Return (X, Y) of the center of cell containing provided text 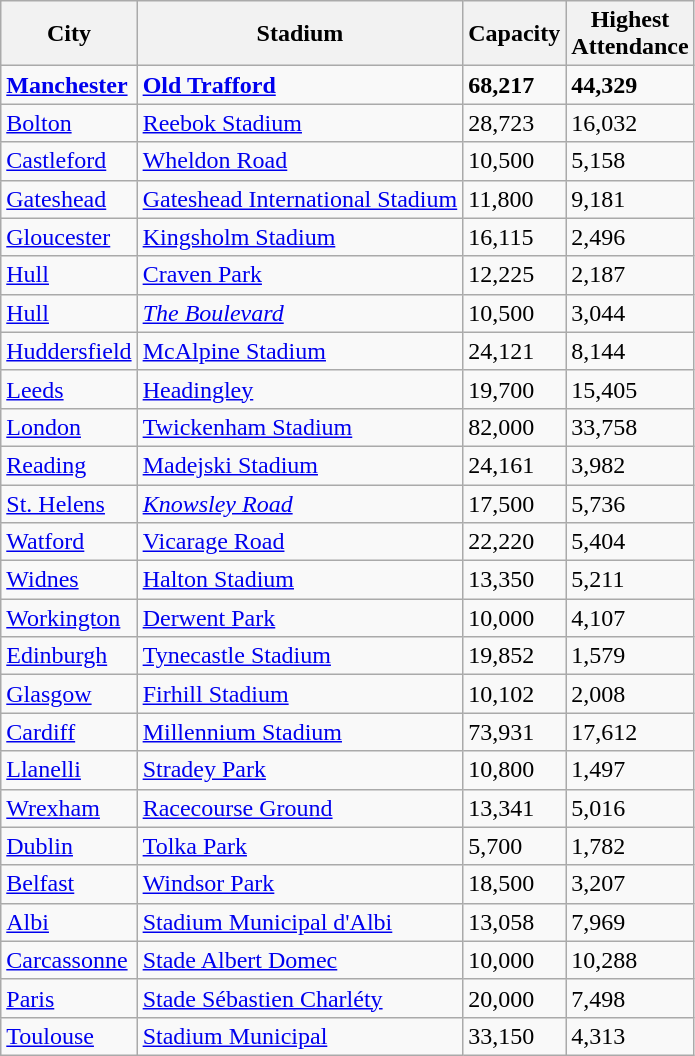
Gloucester (69, 237)
Widnes (69, 580)
1,782 (630, 846)
33,150 (514, 1036)
9,181 (630, 199)
10,800 (514, 770)
Glasgow (69, 694)
3,207 (630, 884)
5,736 (630, 503)
3,982 (630, 465)
8,144 (630, 351)
33,758 (630, 427)
4,313 (630, 1036)
McAlpine Stadium (300, 351)
Millennium Stadium (300, 732)
Stadium Municipal (300, 1036)
Workington (69, 618)
Manchester (69, 85)
Wheldon Road (300, 161)
Wrexham (69, 808)
Stade Albert Domec (300, 960)
17,500 (514, 503)
Vicarage Road (300, 542)
5,700 (514, 846)
1,579 (630, 656)
City (69, 34)
Watford (69, 542)
Cardiff (69, 732)
12,225 (514, 275)
82,000 (514, 427)
Kingsholm Stadium (300, 237)
Paris (69, 998)
Albi (69, 922)
5,016 (630, 808)
24,121 (514, 351)
Carcassonne (69, 960)
Tolka Park (300, 846)
HighestAttendance (630, 34)
Reebok Stadium (300, 123)
73,931 (514, 732)
Knowsley Road (300, 503)
Toulouse (69, 1036)
Stradey Park (300, 770)
68,217 (514, 85)
Stadium Municipal d'Albi (300, 922)
15,405 (630, 389)
The Boulevard (300, 313)
Craven Park (300, 275)
44,329 (630, 85)
10,288 (630, 960)
Dublin (69, 846)
7,498 (630, 998)
London (69, 427)
Halton Stadium (300, 580)
Racecourse Ground (300, 808)
Castleford (69, 161)
19,700 (514, 389)
2,187 (630, 275)
2,496 (630, 237)
18,500 (514, 884)
13,058 (514, 922)
10,102 (514, 694)
Edinburgh (69, 656)
Gateshead (69, 199)
17,612 (630, 732)
19,852 (514, 656)
Firhill Stadium (300, 694)
Bolton (69, 123)
Derwent Park (300, 618)
Stadium (300, 34)
St. Helens (69, 503)
Old Trafford (300, 85)
24,161 (514, 465)
Belfast (69, 884)
13,350 (514, 580)
3,044 (630, 313)
5,404 (630, 542)
Gateshead International Stadium (300, 199)
5,211 (630, 580)
1,497 (630, 770)
Windsor Park (300, 884)
16,032 (630, 123)
5,158 (630, 161)
Leeds (69, 389)
Stade Sébastien Charléty (300, 998)
Madejski Stadium (300, 465)
Twickenham Stadium (300, 427)
Huddersfield (69, 351)
Llanelli (69, 770)
2,008 (630, 694)
13,341 (514, 808)
4,107 (630, 618)
20,000 (514, 998)
22,220 (514, 542)
Headingley (300, 389)
16,115 (514, 237)
Capacity (514, 34)
7,969 (630, 922)
Tynecastle Stadium (300, 656)
11,800 (514, 199)
28,723 (514, 123)
Reading (69, 465)
